Search for the cell housing the specified text and yield its (x, y) center coordinate. 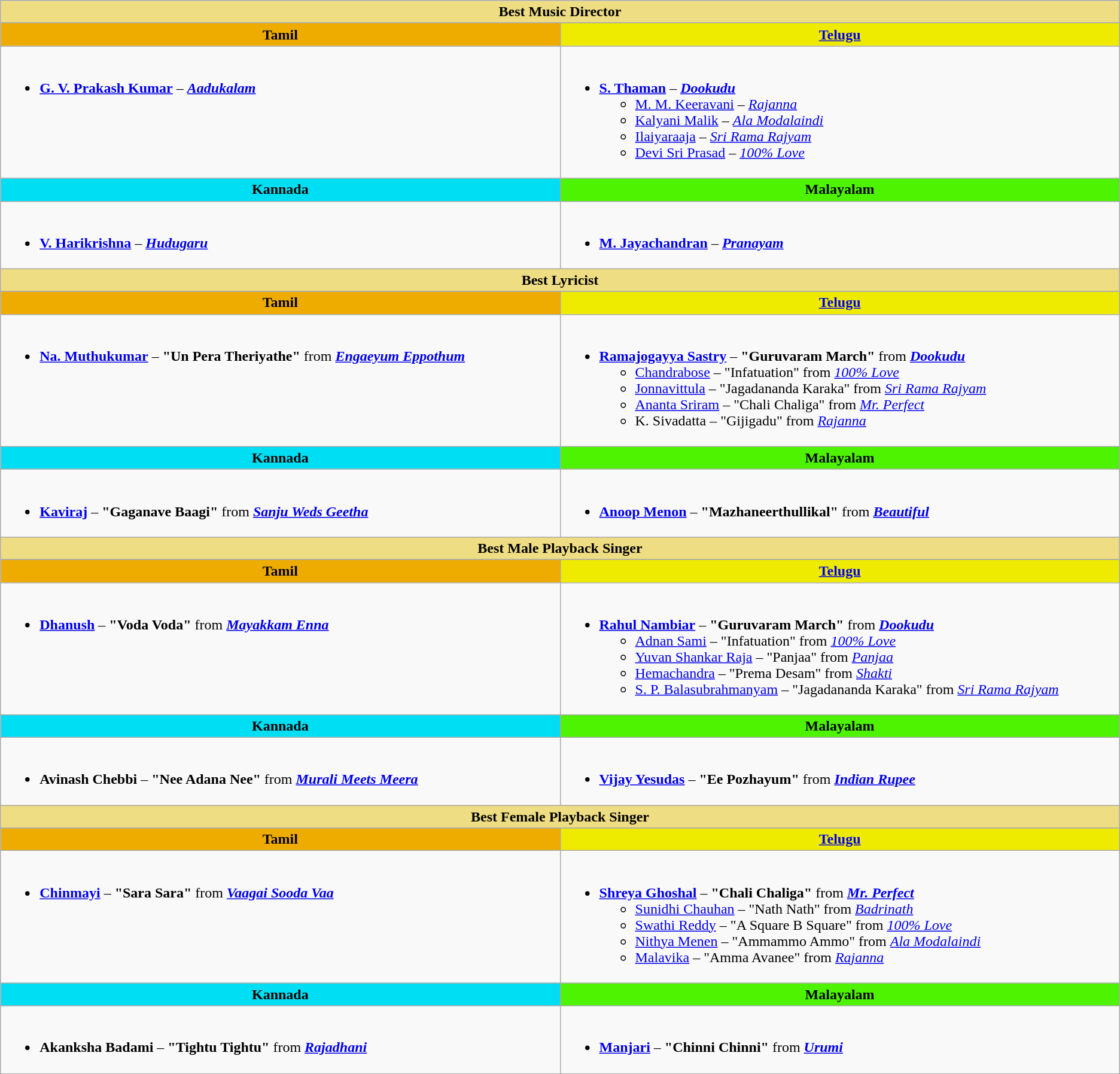
V. Harikrishna – Hudugaru (280, 235)
Chinmayi – "Sara Sara" from Vaagai Sooda Vaa (280, 917)
Avinash Chebbi – "Nee Adana Nee" from Murali Meets Meera (280, 772)
Akanksha Badami – "Tightu Tightu" from Rajadhani (280, 1040)
Anoop Menon – "Mazhaneerthullikal" from Beautiful (840, 503)
Best Male Playback Singer (560, 548)
Manjari – "Chinni Chinni" from Urumi (840, 1040)
Na. Muthukumar – "Un Pera Theriyathe" from Engaeyum Eppothum (280, 381)
Best Lyricist (560, 280)
M. Jayachandran – Pranayam (840, 235)
G. V. Prakash Kumar – Aadukalam (280, 112)
Kaviraj – "Gaganave Baagi" from Sanju Weds Geetha (280, 503)
Best Female Playback Singer (560, 817)
Dhanush – "Voda Voda" from Mayakkam Enna (280, 649)
S. Thaman – DookuduM. M. Keeravani – RajannaKalyani Malik – Ala ModalaindiIlaiyaraaja – Sri Rama RajyamDevi Sri Prasad – 100% Love (840, 112)
Best Music Director (560, 12)
Vijay Yesudas – "Ee Pozhayum" from Indian Rupee (840, 772)
